Provide the [X, Y] coordinate of the cell's center where the given text is located.  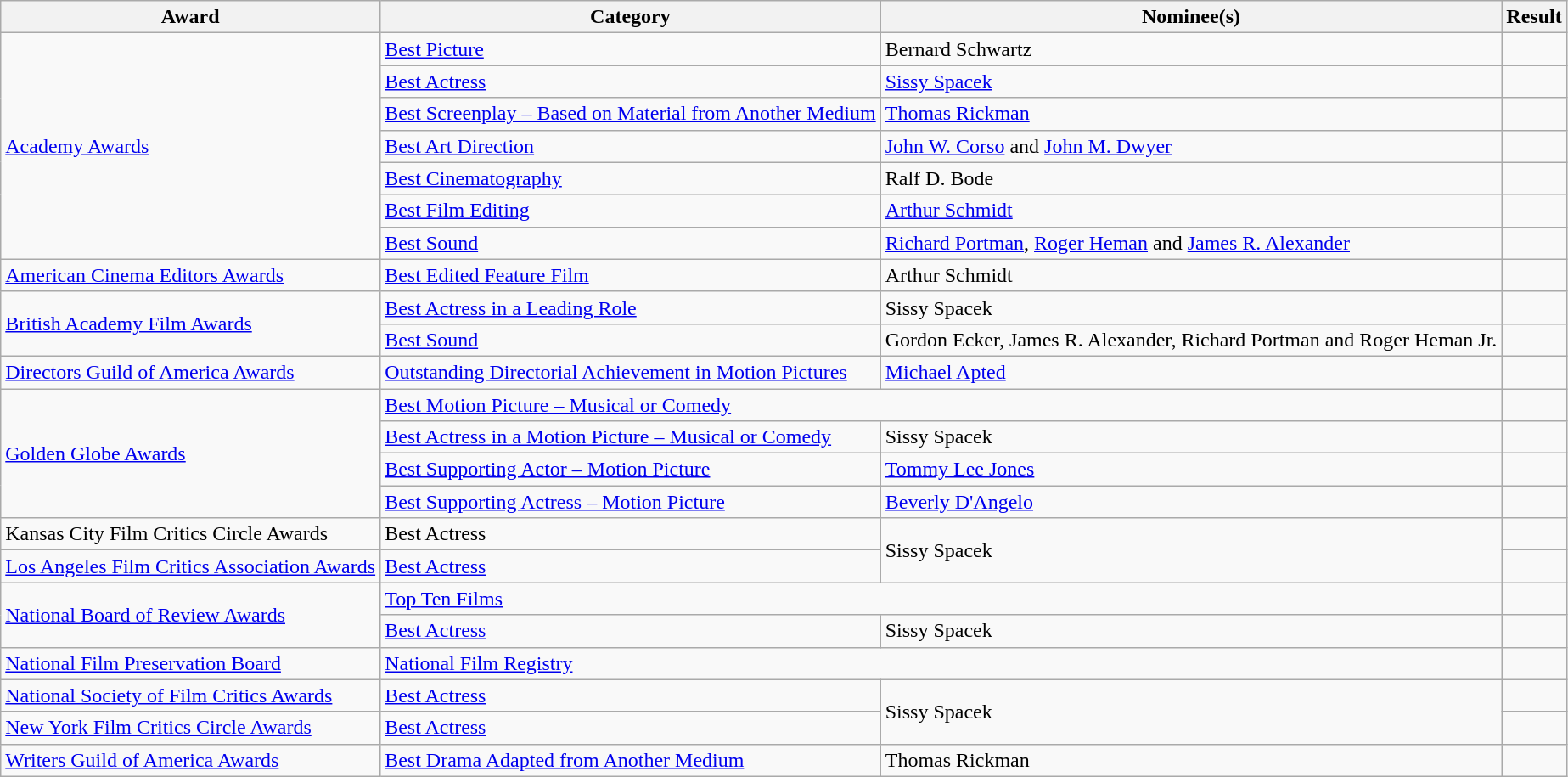
Tommy Lee Jones [1191, 470]
National Society of Film Critics Awards [190, 695]
Best Supporting Actor – Motion Picture [631, 470]
Best Film Editing [631, 211]
Academy Awards [190, 146]
Richard Portman, Roger Heman and James R. Alexander [1191, 243]
Best Edited Feature Film [631, 275]
Best Screenplay – Based on Material from Another Medium [631, 114]
Best Picture [631, 49]
Best Supporting Actress – Motion Picture [631, 502]
Kansas City Film Critics Circle Awards [190, 534]
National Film Registry [941, 663]
Best Motion Picture – Musical or Comedy [941, 405]
Best Actress in a Motion Picture – Musical or Comedy [631, 437]
Nominee(s) [1191, 17]
Bernard Schwartz [1191, 49]
British Academy Film Awards [190, 324]
Michael Apted [1191, 372]
Best Actress in a Leading Role [631, 307]
Top Ten Films [941, 599]
New York Film Critics Circle Awards [190, 728]
Best Drama Adapted from Another Medium [631, 760]
American Cinema Editors Awards [190, 275]
Ralf D. Bode [1191, 178]
Best Art Direction [631, 146]
Category [631, 17]
Beverly D'Angelo [1191, 502]
Outstanding Directorial Achievement in Motion Pictures [631, 372]
Gordon Ecker, James R. Alexander, Richard Portman and Roger Heman Jr. [1191, 340]
Writers Guild of America Awards [190, 760]
National Board of Review Awards [190, 615]
Directors Guild of America Awards [190, 372]
Result [1534, 17]
John W. Corso and John M. Dwyer [1191, 146]
Award [190, 17]
Los Angeles Film Critics Association Awards [190, 566]
Golden Globe Awards [190, 453]
Best Cinematography [631, 178]
National Film Preservation Board [190, 663]
